Extract the (x, y) coordinate from the center of the cell holding the provided text.  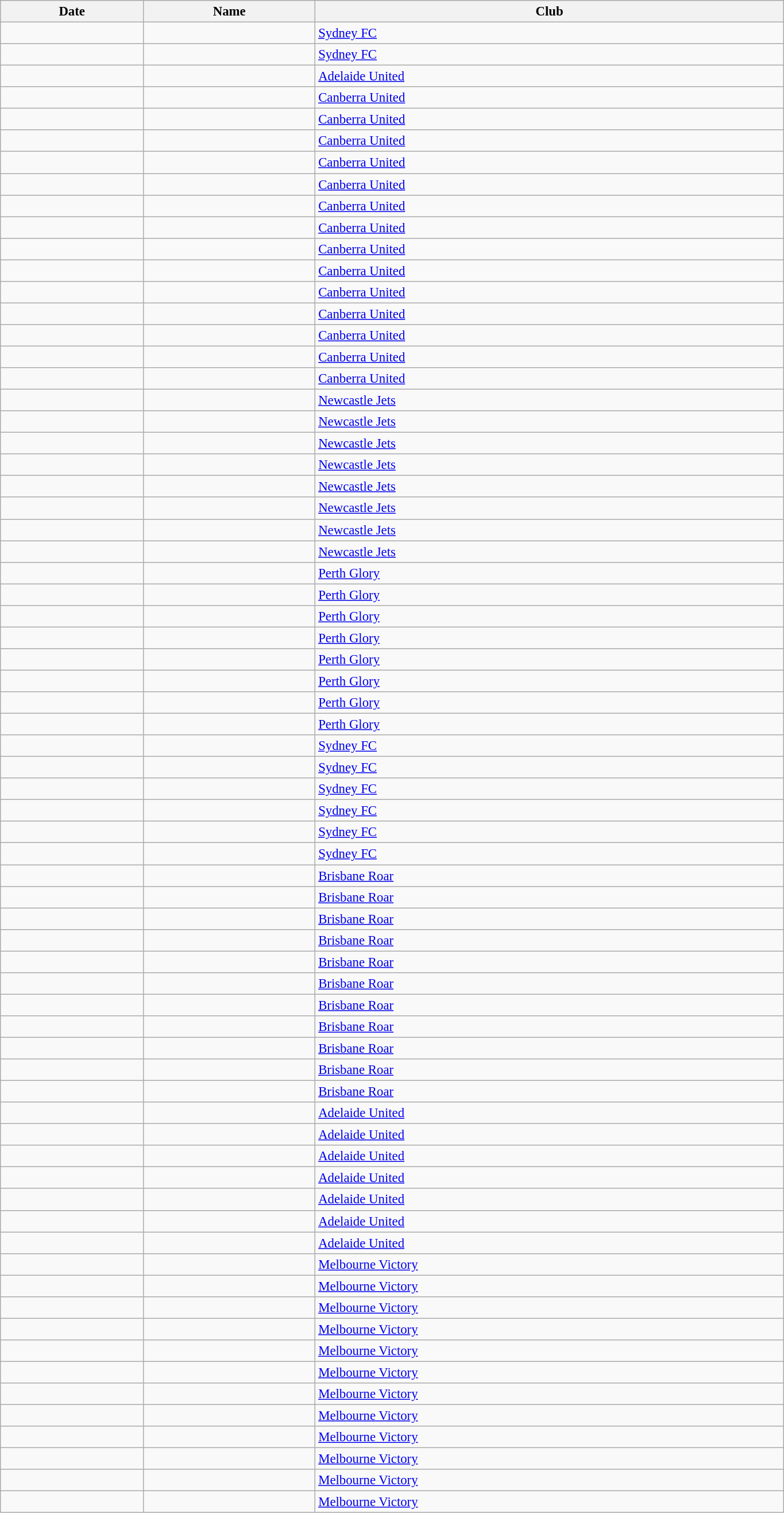
Club (550, 11)
Name (230, 11)
Date (72, 11)
